For the text-containing cell, return its midpoint in [x, y] coordinate format. 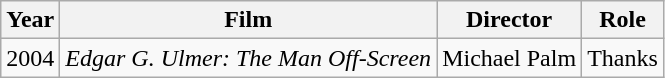
2004 [30, 58]
Director [510, 20]
Michael Palm [510, 58]
Thanks [623, 58]
Role [623, 20]
Year [30, 20]
Film [248, 20]
Edgar G. Ulmer: The Man Off-Screen [248, 58]
